Detect which cell encompasses the target text, then output its (x, y) center coordinate. 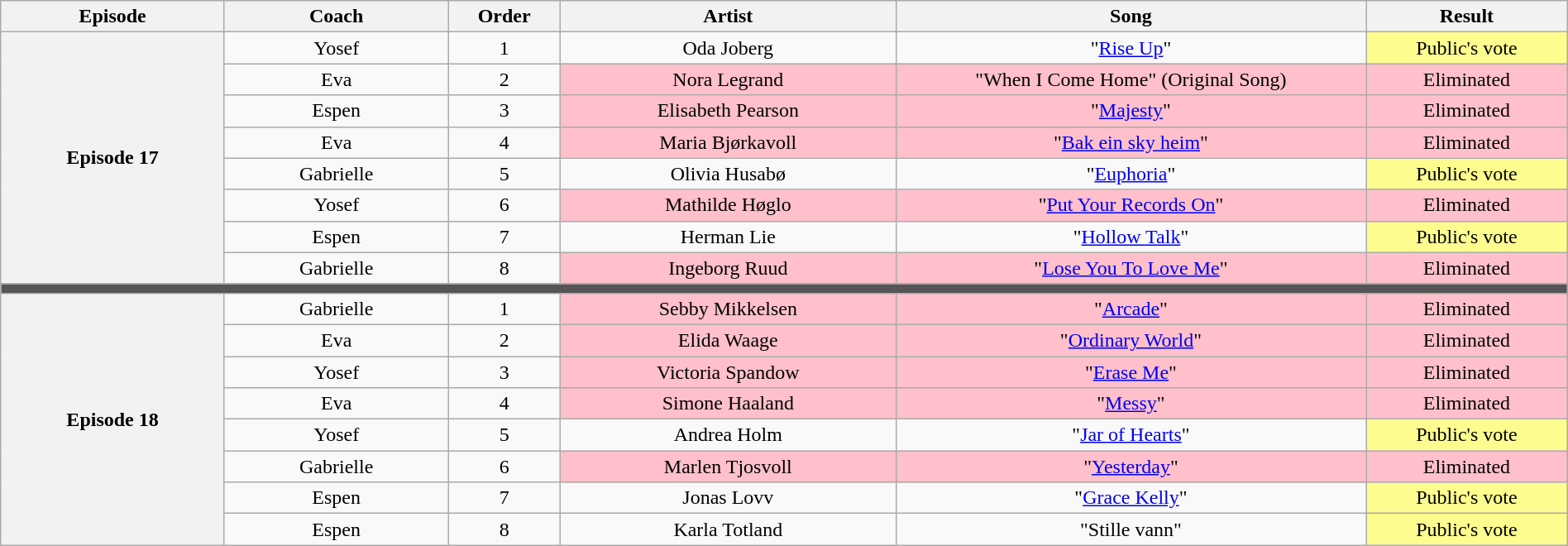
"Rise Up" (1131, 48)
Result (1467, 17)
Jonas Lovv (728, 498)
Artist (728, 17)
"Ordinary World" (1131, 340)
"When I Come Home" (Original Song) (1131, 79)
Victoria Spandow (728, 371)
Herman Lie (728, 237)
"Put Your Records On" (1131, 205)
"Messy" (1131, 404)
Karla Totland (728, 529)
"Arcade" (1131, 309)
Nora Legrand (728, 79)
Elida Waage (728, 340)
Maria Bjørkavoll (728, 142)
Andrea Holm (728, 435)
Episode 17 (112, 158)
Sebby Mikkelsen (728, 309)
Simone Haaland (728, 404)
"Euphoria" (1131, 174)
"Erase Me" (1131, 371)
"Bak ein sky heim" (1131, 142)
"Jar of Hearts" (1131, 435)
Elisabeth Pearson (728, 111)
Episode 18 (112, 419)
Episode (112, 17)
Order (504, 17)
Marlen Tjosvoll (728, 467)
Olivia Husabø (728, 174)
"Majesty" (1131, 111)
Oda Joberg (728, 48)
"Grace Kelly" (1131, 498)
"Lose You To Love Me" (1131, 268)
"Stille vann" (1131, 529)
Coach (336, 17)
"Yesterday" (1131, 467)
Song (1131, 17)
Mathilde Høglo (728, 205)
Ingeborg Ruud (728, 268)
"Hollow Talk" (1131, 237)
